Output the (X, Y) coordinate of the center of the cell containing the given text.  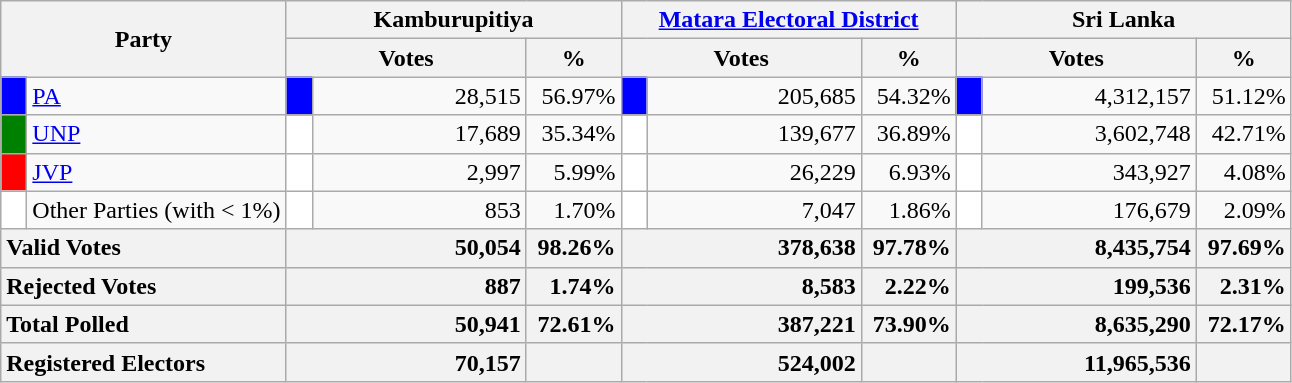
Matara Electoral District (788, 20)
Rejected Votes (144, 286)
2.09% (1244, 210)
2,997 (419, 172)
387,221 (741, 324)
70,157 (406, 362)
4,312,157 (1089, 96)
98.26% (574, 248)
Total Polled (144, 324)
524,002 (741, 362)
1.70% (574, 210)
36.89% (908, 134)
378,638 (741, 248)
51.12% (1244, 96)
2.31% (1244, 286)
Valid Votes (144, 248)
8,583 (741, 286)
199,536 (1076, 286)
72.17% (1244, 324)
28,515 (419, 96)
35.34% (574, 134)
6.93% (908, 172)
97.69% (1244, 248)
73.90% (908, 324)
54.32% (908, 96)
7,047 (754, 210)
JVP (156, 172)
5.99% (574, 172)
Sri Lanka (1124, 20)
1.86% (908, 210)
17,689 (419, 134)
Other Parties (with < 1%) (156, 210)
1.74% (574, 286)
42.71% (1244, 134)
Registered Electors (144, 362)
Kamburupitiya (454, 20)
205,685 (754, 96)
343,927 (1089, 172)
176,679 (1089, 210)
3,602,748 (1089, 134)
139,677 (754, 134)
PA (156, 96)
97.78% (908, 248)
26,229 (754, 172)
853 (419, 210)
Party (144, 39)
56.97% (574, 96)
4.08% (1244, 172)
2.22% (908, 286)
50,941 (406, 324)
72.61% (574, 324)
887 (406, 286)
UNP (156, 134)
8,435,754 (1076, 248)
50,054 (406, 248)
11,965,536 (1076, 362)
8,635,290 (1076, 324)
